From the cell containing the given text, extract its center point as (X, Y) coordinate. 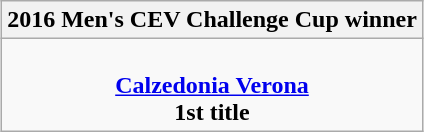
Calzedonia Verona 1st title (212, 85)
2016 Men's CEV Challenge Cup winner (212, 20)
